Extract the (X, Y) coordinate from the center of the cell holding the provided text.  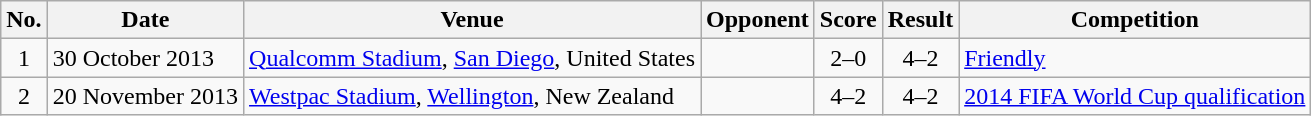
Qualcomm Stadium, San Diego, United States (472, 58)
Friendly (1135, 58)
Competition (1135, 20)
Westpac Stadium, Wellington, New Zealand (472, 96)
Score (848, 20)
Opponent (758, 20)
2014 FIFA World Cup qualification (1135, 96)
Date (145, 20)
2–0 (848, 58)
Venue (472, 20)
No. (24, 20)
20 November 2013 (145, 96)
2 (24, 96)
30 October 2013 (145, 58)
Result (920, 20)
1 (24, 58)
